From the cell containing the given text, extract its center point as [x, y] coordinate. 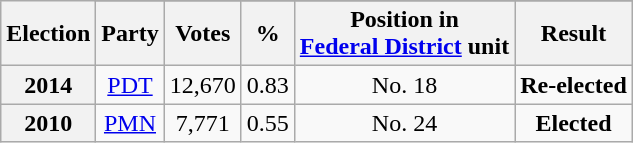
PMN [130, 123]
Party [130, 34]
0.83 [268, 85]
Position in Federal District unit [404, 34]
No. 24 [404, 123]
Elected [574, 123]
Votes [202, 34]
7,771 [202, 123]
Re-elected [574, 85]
0.55 [268, 123]
Result [574, 34]
2014 [48, 85]
12,670 [202, 85]
PDT [130, 85]
Election [48, 34]
No. 18 [404, 85]
2010 [48, 123]
% [268, 34]
